Identify which cell holds the provided text, then report its [x, y] central coordinate. 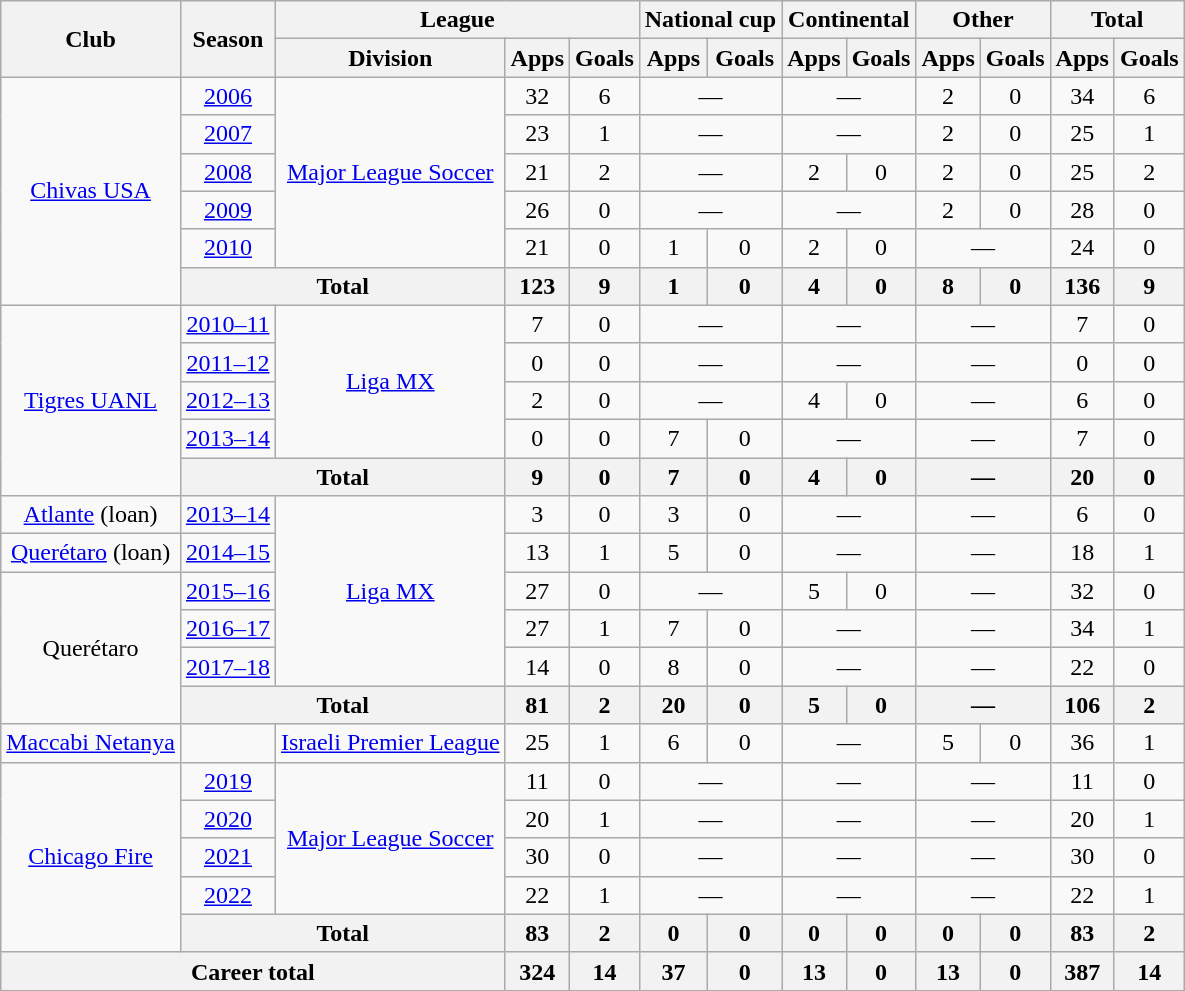
2012–13 [228, 400]
136 [1082, 286]
2006 [228, 96]
Continental [849, 20]
Season [228, 39]
37 [673, 971]
24 [1082, 248]
2019 [228, 781]
League [457, 20]
123 [537, 286]
Division [390, 58]
36 [1082, 743]
Tigres UANL [91, 400]
2014–15 [228, 553]
28 [1082, 210]
2009 [228, 210]
Chivas USA [91, 191]
2016–17 [228, 629]
2007 [228, 134]
2010 [228, 248]
2008 [228, 172]
Querétaro (loan) [91, 553]
2017–18 [228, 667]
National cup [710, 20]
23 [537, 134]
2011–12 [228, 362]
387 [1082, 971]
18 [1082, 553]
Querétaro [91, 648]
2021 [228, 857]
26 [537, 210]
Chicago Fire [91, 857]
81 [537, 705]
324 [537, 971]
2022 [228, 895]
106 [1082, 705]
2010–11 [228, 324]
2020 [228, 819]
Atlante (loan) [91, 515]
Club [91, 39]
Career total [253, 971]
2015–16 [228, 591]
Israeli Premier League [390, 743]
Maccabi Netanya [91, 743]
Other [983, 20]
